Return the [x, y] coordinate for the center point of the cell that contains the specified text.  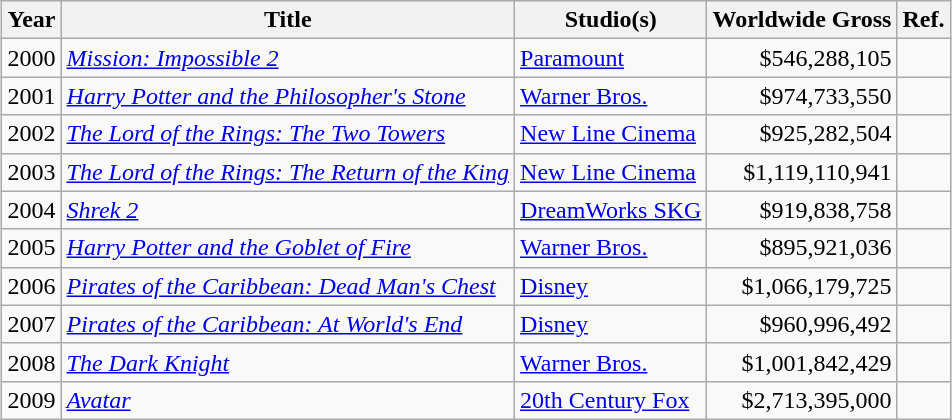
2004 [32, 210]
$1,001,842,429 [802, 362]
2009 [32, 400]
2003 [32, 172]
$2,713,395,000 [802, 400]
2000 [32, 58]
2007 [32, 324]
$1,119,110,941 [802, 172]
Pirates of the Caribbean: Dead Man's Chest [288, 286]
Worldwide Gross [802, 20]
Paramount [611, 58]
DreamWorks SKG [611, 210]
$1,066,179,725 [802, 286]
2001 [32, 96]
Year [32, 20]
Title [288, 20]
$919,838,758 [802, 210]
2008 [32, 362]
Harry Potter and the Goblet of Fire [288, 248]
$925,282,504 [802, 134]
Avatar [288, 400]
$895,921,036 [802, 248]
$960,996,492 [802, 324]
Studio(s) [611, 20]
Shrek 2 [288, 210]
$974,733,550 [802, 96]
20th Century Fox [611, 400]
2002 [32, 134]
The Lord of the Rings: The Two Towers [288, 134]
The Dark Knight [288, 362]
Pirates of the Caribbean: At World's End [288, 324]
2005 [32, 248]
Ref. [924, 20]
$546,288,105 [802, 58]
Mission: Impossible 2 [288, 58]
Harry Potter and the Philosopher's Stone [288, 96]
2006 [32, 286]
The Lord of the Rings: The Return of the King [288, 172]
